Locate the cell with the specified text and output its [X, Y] center coordinate. 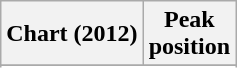
Peak position [189, 34]
Chart (2012) [72, 34]
